Return (X, Y) of the center of cell containing provided text 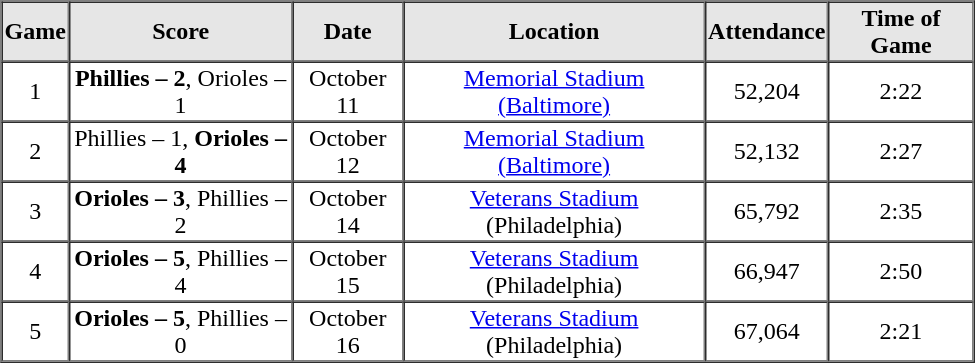
October 14 (348, 212)
4 (36, 272)
1 (36, 92)
Location (554, 32)
65,792 (766, 212)
Orioles – 3, Phillies – 2 (181, 212)
67,064 (766, 332)
October 12 (348, 152)
52,204 (766, 92)
3 (36, 212)
2:27 (900, 152)
2:35 (900, 212)
52,132 (766, 152)
Score (181, 32)
2:22 (900, 92)
Phillies – 1, Orioles – 4 (181, 152)
Orioles – 5, Phillies – 4 (181, 272)
Attendance (766, 32)
Date (348, 32)
October 15 (348, 272)
October 11 (348, 92)
2:50 (900, 272)
Orioles – 5, Phillies – 0 (181, 332)
October 16 (348, 332)
2 (36, 152)
Time of Game (900, 32)
2:21 (900, 332)
Phillies – 2, Orioles – 1 (181, 92)
Game (36, 32)
5 (36, 332)
66,947 (766, 272)
